From the cell containing the given text, extract its center point as [x, y] coordinate. 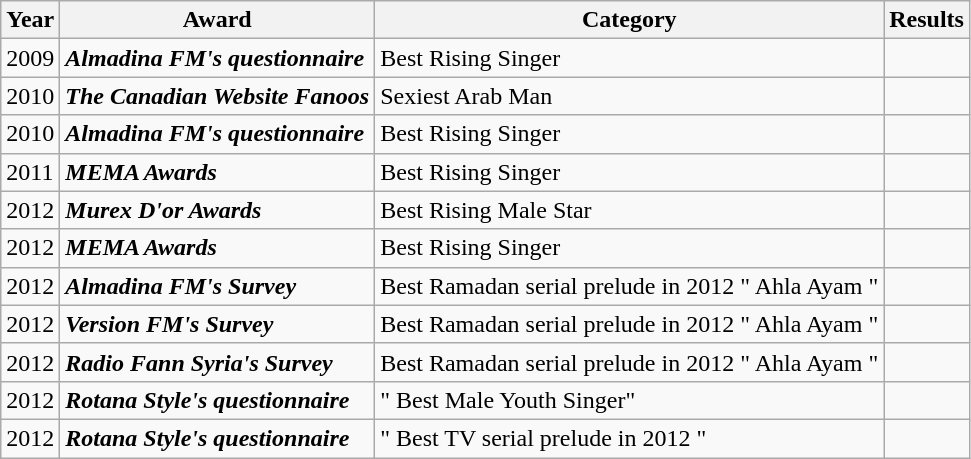
" Best Male Youth Singer" [630, 400]
2011 [30, 172]
Almadina FM's Survey [218, 286]
Results [927, 20]
Year [30, 20]
2009 [30, 58]
Murex D'or Awards [218, 210]
The Canadian Website Fanoos [218, 96]
Category [630, 20]
Sexiest Arab Man [630, 96]
" Best TV serial prelude in 2012 " [630, 438]
Radio Fann Syria's Survey [218, 362]
Best Rising Male Star [630, 210]
Award [218, 20]
Version FM's Survey [218, 324]
